Extract the [X, Y] coordinate from the center of the cell holding the provided text.  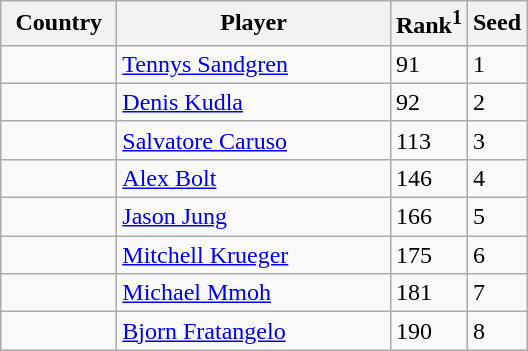
7 [496, 293]
181 [428, 293]
8 [496, 331]
3 [496, 140]
Michael Mmoh [254, 293]
Alex Bolt [254, 178]
1 [496, 64]
4 [496, 178]
5 [496, 217]
Mitchell Krueger [254, 255]
92 [428, 102]
Salvatore Caruso [254, 140]
113 [428, 140]
91 [428, 64]
190 [428, 331]
166 [428, 217]
Player [254, 24]
Tennys Sandgren [254, 64]
Seed [496, 24]
Jason Jung [254, 217]
Denis Kudla [254, 102]
6 [496, 255]
175 [428, 255]
Country [59, 24]
146 [428, 178]
Bjorn Fratangelo [254, 331]
2 [496, 102]
Rank1 [428, 24]
